Find where the given text appears and provide that cell's center as [X, Y] coordinate. 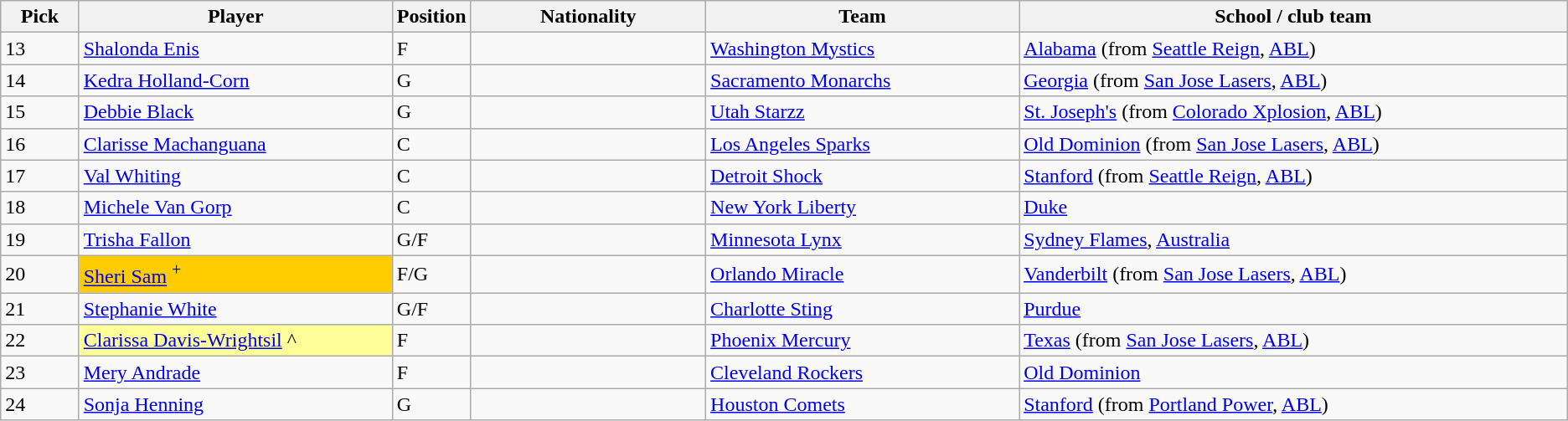
14 [40, 80]
Michele Van Gorp [235, 208]
Sacramento Monarchs [863, 80]
Sydney Flames, Australia [1293, 239]
Orlando Miracle [863, 275]
Utah Starzz [863, 112]
17 [40, 176]
24 [40, 404]
Player [235, 17]
23 [40, 372]
18 [40, 208]
Houston Comets [863, 404]
20 [40, 275]
Purdue [1293, 309]
Old Dominion [1293, 372]
Stanford (from Portland Power, ABL) [1293, 404]
Texas (from San Jose Lasers, ABL) [1293, 341]
15 [40, 112]
Nationality [588, 17]
Alabama (from Seattle Reign, ABL) [1293, 49]
Debbie Black [235, 112]
Clarissa Davis-Wrightsil ^ [235, 341]
Charlotte Sting [863, 309]
Pick [40, 17]
Team [863, 17]
16 [40, 144]
Stephanie White [235, 309]
Kedra Holland-Corn [235, 80]
Duke [1293, 208]
F/G [431, 275]
22 [40, 341]
Washington Mystics [863, 49]
School / club team [1293, 17]
New York Liberty [863, 208]
Val Whiting [235, 176]
Sonja Henning [235, 404]
Stanford (from Seattle Reign, ABL) [1293, 176]
Position [431, 17]
St. Joseph's (from Colorado Xplosion, ABL) [1293, 112]
Minnesota Lynx [863, 239]
21 [40, 309]
13 [40, 49]
Clarisse Machanguana [235, 144]
Trisha Fallon [235, 239]
Cleveland Rockers [863, 372]
19 [40, 239]
Sheri Sam + [235, 275]
Old Dominion (from San Jose Lasers, ABL) [1293, 144]
Vanderbilt (from San Jose Lasers, ABL) [1293, 275]
Los Angeles Sparks [863, 144]
Phoenix Mercury [863, 341]
Mery Andrade [235, 372]
Detroit Shock [863, 176]
Shalonda Enis [235, 49]
Georgia (from San Jose Lasers, ABL) [1293, 80]
